Capture the cell that displays the provided text and extract its [x, y] central coordinate. 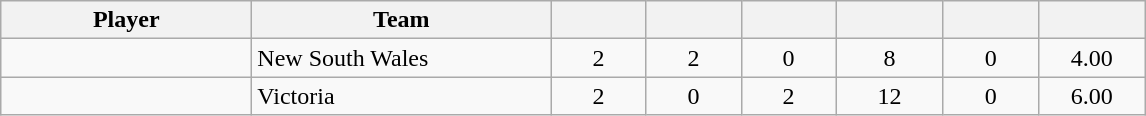
Player [126, 20]
6.00 [1092, 96]
4.00 [1092, 58]
New South Wales [402, 58]
Victoria [402, 96]
8 [890, 58]
12 [890, 96]
Team [402, 20]
